Extract the [X, Y] coordinate from the center of the cell holding the provided text.  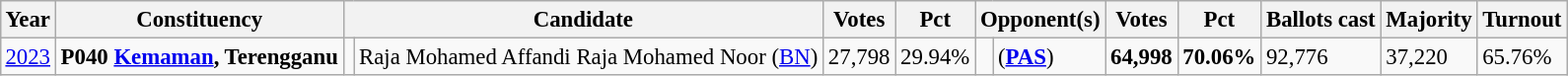
P040 Kemaman, Terengganu [199, 56]
Constituency [199, 20]
64,998 [1142, 56]
Majority [1429, 20]
Turnout [1523, 20]
Raja Mohamed Affandi Raja Mohamed Noor (BN) [589, 56]
(PAS) [1049, 56]
65.76% [1523, 56]
92,776 [1321, 56]
37,220 [1429, 56]
29.94% [935, 56]
Year [28, 20]
70.06% [1219, 56]
27,798 [860, 56]
Candidate [583, 20]
Ballots cast [1321, 20]
Opponent(s) [1040, 20]
2023 [28, 56]
